Pinpoint the cell where the given text exists, returning its (x, y) midpoint coordinate. 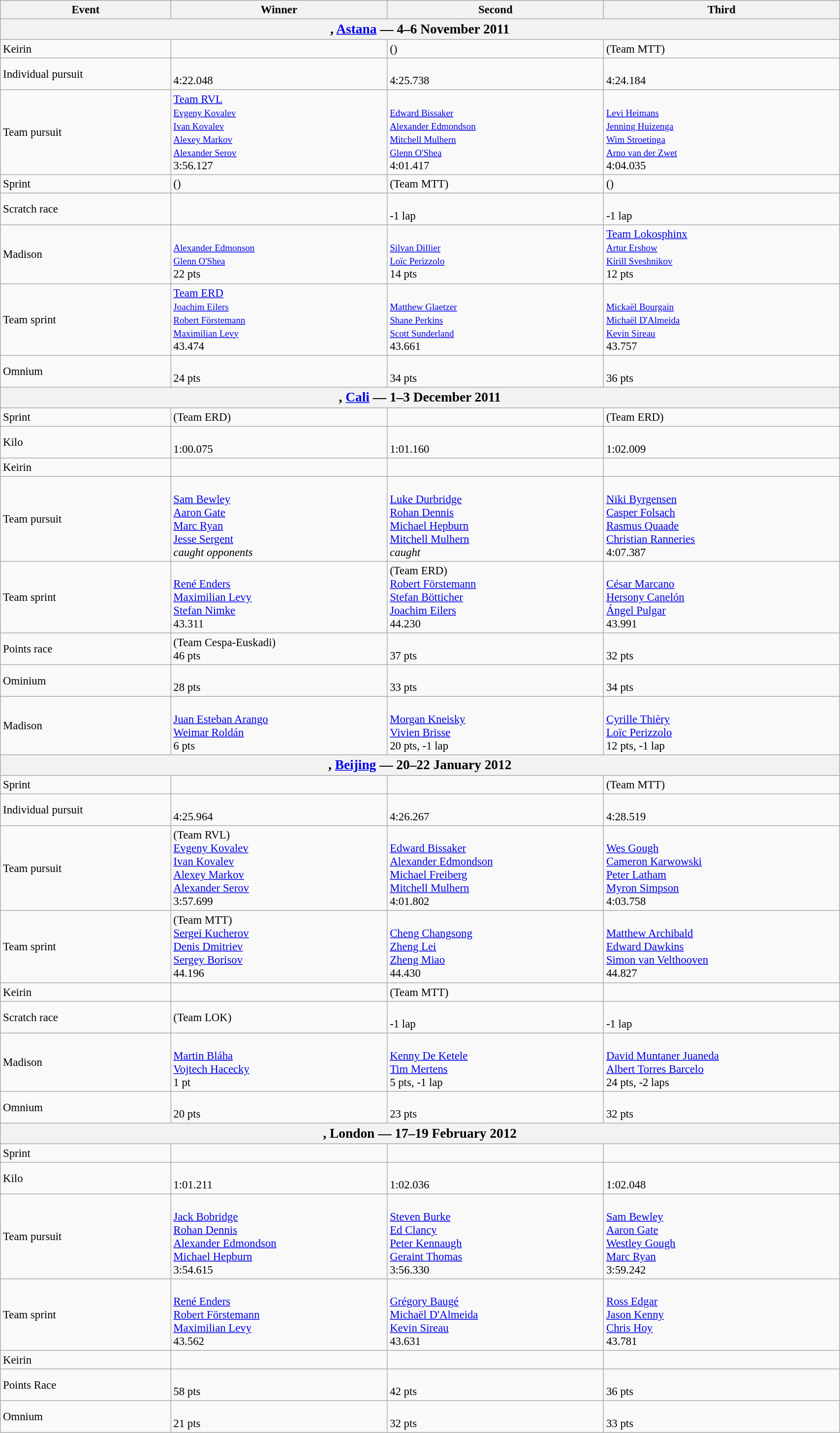
René EndersRobert FörstemannMaximilian Levy43.562 (279, 1315)
Cheng ChangsongZheng LeiZheng Miao44.430 (496, 947)
1:00.075 (279, 442)
(Team ERD)Robert FörstemannStefan BötticherJoachim Eilers44.230 (496, 597)
4:28.519 (721, 810)
21 pts (279, 1417)
Event (86, 10)
20 pts (279, 1107)
(Team MTT)Sergei KucherovDenis DmitrievSergey Borisov44.196 (279, 947)
Levi HeimansJenning HuizengaWim StroetingaArno van der Zwet4:04.035 (721, 133)
4:26.267 (496, 810)
(Team Cespa-Euskadi)46 pts (279, 649)
Edward BissakerAlexander EdmondsonMitchell MulhernGlenn O'Shea4:01.417 (496, 133)
Edward BissakerAlexander EdmondsonMichael FreibergMitchell Mulhern4:01.802 (496, 868)
René EndersMaximilian LevyStefan Nimke43.311 (279, 597)
1:02.036 (496, 1178)
Matthew GlaetzerShane PerkinsScott Sunderland43.661 (496, 319)
Ominium (86, 681)
Jack BobridgeRohan DennisAlexander EdmondsonMichael Hepburn3:54.615 (279, 1236)
37 pts (496, 649)
42 pts (496, 1385)
Niki ByrgensenCasper FolsachRasmus QuaadeChristian Ranneries4:07.387 (721, 519)
4:24.184 (721, 74)
David Muntaner JuanedaAlbert Torres Barcelo24 pts, -2 laps (721, 1062)
Luke DurbridgeRohan DennisMichael HepburnMitchell Mulherncaught (496, 519)
Steven BurkeEd ClancyPeter KennaughGeraint Thomas3:56.330 (496, 1236)
Sam BewleyAaron GateMarc RyanJesse Sergentcaught opponents (279, 519)
4:25.964 (279, 810)
, Beijing — 20–22 January 2012 (420, 765)
Second (496, 10)
28 pts (279, 681)
Cyrille ThièryLoïc Perizzolo12 pts, -1 lap (721, 726)
Team LokosphinxArtur ErshowKirill Sveshnikov12 pts (721, 255)
4:25.738 (496, 74)
4:22.048 (279, 74)
58 pts (279, 1385)
1:02.009 (721, 442)
Team RVLEvgeny KovalevIvan KovalevAlexey MarkovAlexander Serov3:56.127 (279, 133)
César MarcanoHersony CanelónÁngel Pulgar43.991 (721, 597)
Morgan KneiskyVivien Brisse20 pts, -1 lap (496, 726)
(Team LOK) (279, 1017)
Winner (279, 10)
1:01.160 (496, 442)
, Astana — 4–6 November 2011 (420, 30)
Sam BewleyAaron GateWestley GoughMarc Ryan3:59.242 (721, 1236)
Points Race (86, 1385)
Kenny De KeteleTim Mertens5 pts, -1 lap (496, 1062)
1:02.048 (721, 1178)
Points race (86, 649)
Matthew ArchibaldEdward DawkinsSimon van Velthooven44.827 (721, 947)
Juan Esteban ArangoWeimar Roldán6 pts (279, 726)
Mickaël BourgainMichaël D'AlmeidaKevin Sireau43.757 (721, 319)
23 pts (496, 1107)
, Cali — 1–3 December 2011 (420, 397)
Martin BláhaVojtech Hacecky1 pt (279, 1062)
Team ERDJoachim EilersRobert FörstemannMaximilian Levy43.474 (279, 319)
Grégory BaugéMichaël D'AlmeidaKevin Sireau43.631 (496, 1315)
1:01.211 (279, 1178)
Alexander EdmonsonGlenn O'Shea22 pts (279, 255)
Ross EdgarJason KennyChris Hoy43.781 (721, 1315)
(Team RVL)Evgeny KovalevIvan KovalevAlexey MarkovAlexander Serov3:57.699 (279, 868)
Wes GoughCameron KarwowskiPeter LathamMyron Simpson4:03.758 (721, 868)
Third (721, 10)
24 pts (279, 371)
, London — 17–19 February 2012 (420, 1133)
Silvan DillierLoïc Perizzolo14 pts (496, 255)
